Search for the cell housing the specified text and yield its (x, y) center coordinate. 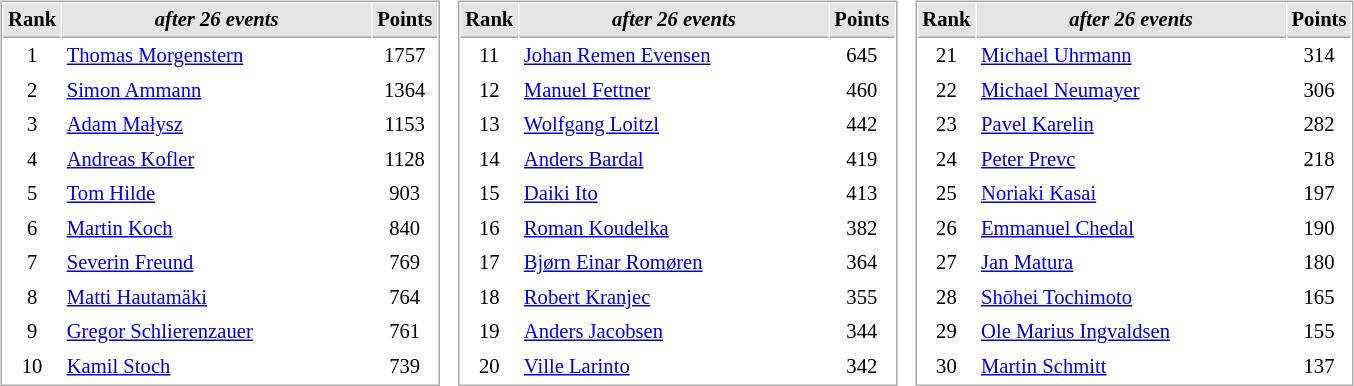
30 (946, 366)
26 (946, 228)
Michael Uhrmann (1132, 56)
218 (1319, 160)
Manuel Fettner (674, 90)
413 (862, 194)
17 (490, 262)
Johan Remen Evensen (674, 56)
6 (32, 228)
342 (862, 366)
12 (490, 90)
Anders Bardal (674, 160)
2 (32, 90)
Matti Hautamäki (216, 298)
4 (32, 160)
Daiki Ito (674, 194)
Pavel Karelin (1132, 124)
Severin Freund (216, 262)
306 (1319, 90)
155 (1319, 332)
Emmanuel Chedal (1132, 228)
15 (490, 194)
Simon Ammann (216, 90)
13 (490, 124)
Ville Larinto (674, 366)
840 (405, 228)
16 (490, 228)
1364 (405, 90)
Jan Matura (1132, 262)
Bjørn Einar Romøren (674, 262)
10 (32, 366)
314 (1319, 56)
Michael Neumayer (1132, 90)
1153 (405, 124)
282 (1319, 124)
903 (405, 194)
23 (946, 124)
197 (1319, 194)
1 (32, 56)
165 (1319, 298)
739 (405, 366)
460 (862, 90)
419 (862, 160)
364 (862, 262)
382 (862, 228)
5 (32, 194)
1757 (405, 56)
Wolfgang Loitzl (674, 124)
24 (946, 160)
Robert Kranjec (674, 298)
3 (32, 124)
Martin Koch (216, 228)
22 (946, 90)
29 (946, 332)
11 (490, 56)
1128 (405, 160)
14 (490, 160)
Ole Marius Ingvaldsen (1132, 332)
761 (405, 332)
Martin Schmitt (1132, 366)
180 (1319, 262)
25 (946, 194)
9 (32, 332)
Roman Koudelka (674, 228)
355 (862, 298)
Tom Hilde (216, 194)
Andreas Kofler (216, 160)
137 (1319, 366)
Anders Jacobsen (674, 332)
28 (946, 298)
Adam Małysz (216, 124)
764 (405, 298)
Shōhei Tochimoto (1132, 298)
8 (32, 298)
Gregor Schlierenzauer (216, 332)
Kamil Stoch (216, 366)
Thomas Morgenstern (216, 56)
442 (862, 124)
344 (862, 332)
21 (946, 56)
7 (32, 262)
645 (862, 56)
Peter Prevc (1132, 160)
27 (946, 262)
769 (405, 262)
20 (490, 366)
Noriaki Kasai (1132, 194)
190 (1319, 228)
18 (490, 298)
19 (490, 332)
